Detect which cell encompasses the target text, then output its [X, Y] center coordinate. 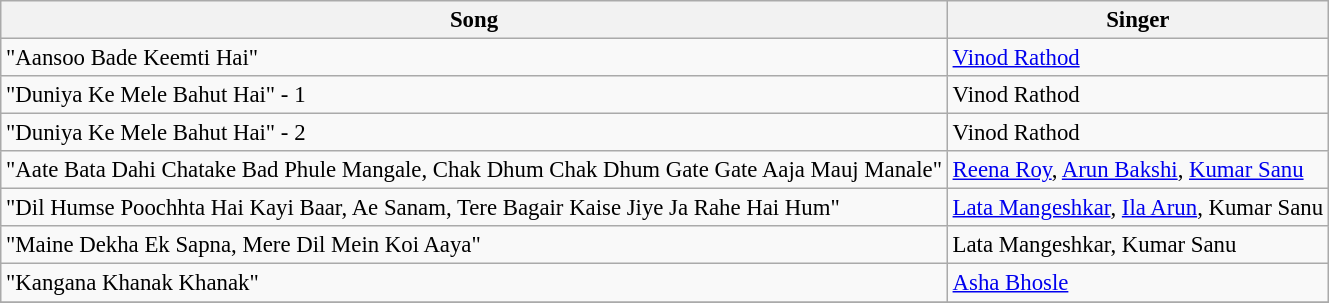
Singer [1138, 20]
"Dil Humse Poochhta Hai Kayi Baar, Ae Sanam, Tere Bagair Kaise Jiye Ja Rahe Hai Hum" [474, 208]
"Aansoo Bade Keemti Hai" [474, 58]
Asha Bhosle [1138, 283]
"Duniya Ke Mele Bahut Hai" - 2 [474, 133]
Song [474, 20]
"Maine Dekha Ek Sapna, Mere Dil Mein Koi Aaya" [474, 245]
Lata Mangeshkar, Ila Arun, Kumar Sanu [1138, 208]
"Kangana Khanak Khanak" [474, 283]
"Duniya Ke Mele Bahut Hai" - 1 [474, 95]
"Aate Bata Dahi Chatake Bad Phule Mangale, Chak Dhum Chak Dhum Gate Gate Aaja Mauj Manale" [474, 170]
Reena Roy, Arun Bakshi, Kumar Sanu [1138, 170]
Lata Mangeshkar, Kumar Sanu [1138, 245]
